Scan for the cell matching the given text and deliver its [x, y] coordinate at center. 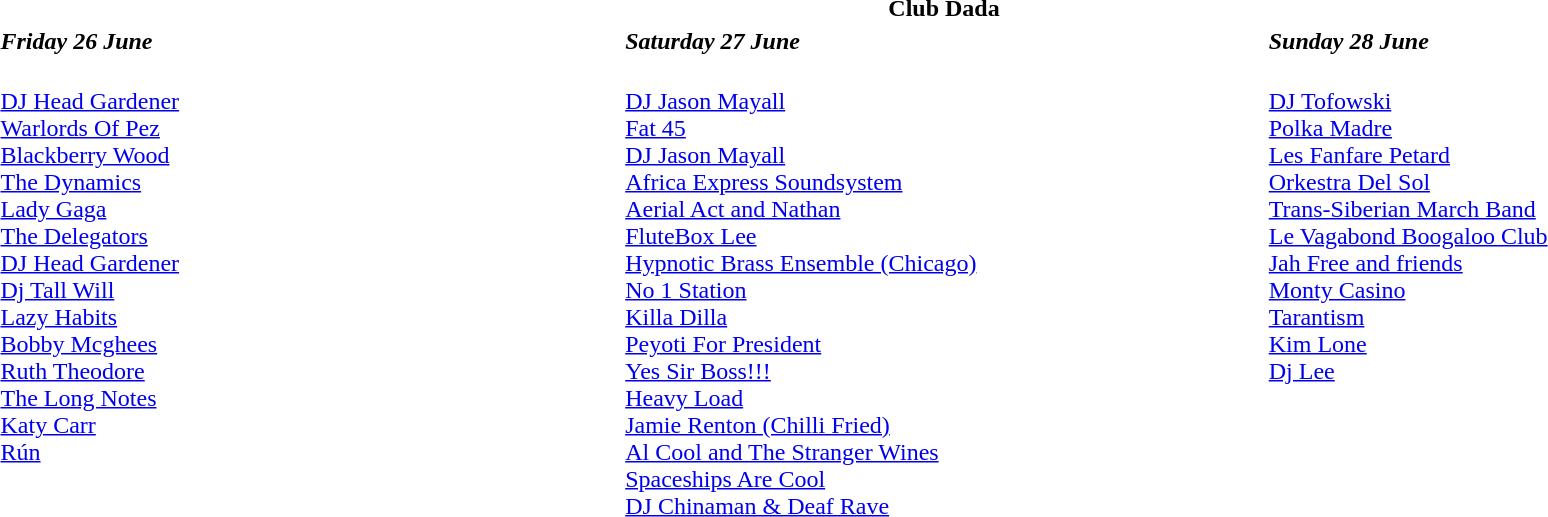
Saturday 27 June [944, 41]
